Find where the given text appears and provide that cell's center as (X, Y) coordinate. 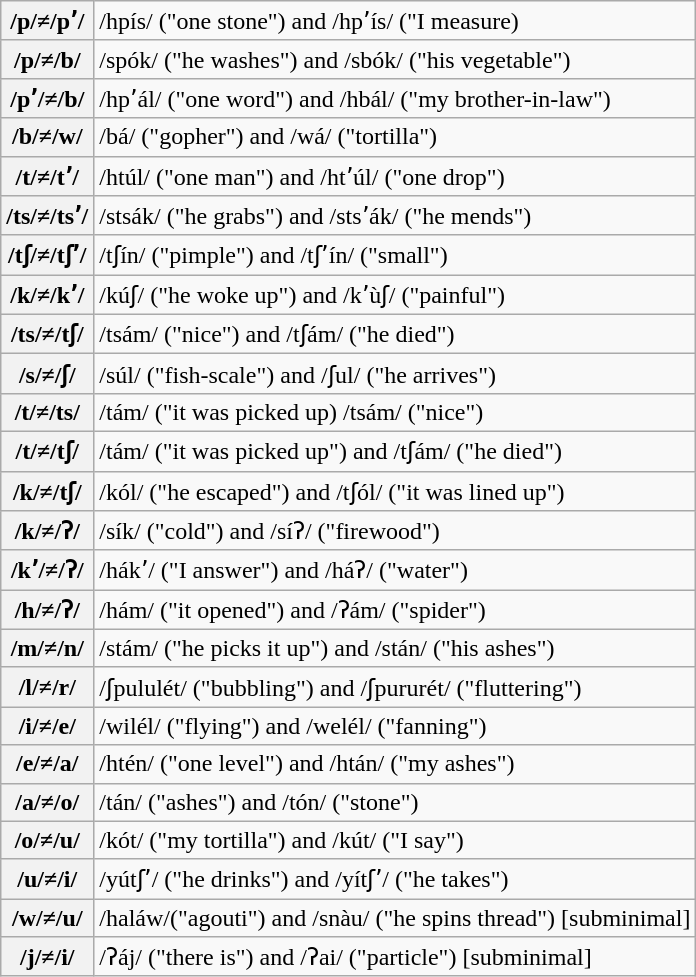
/pʼ/≠/b/ (48, 98)
/w/≠/u/ (48, 918)
/htén/ ("one level") and /htán/ ("my ashes") (395, 764)
/s/≠/ʃ/ (48, 374)
/tán/ ("ashes") and /tón/ ("stone") (395, 802)
/tʃ/≠/tʃʼ/ (48, 255)
/i/≠/e/ (48, 726)
/stám/ ("he picks it up") and /stán/ ("his ashes") (395, 648)
/stsák/ ("he grabs") and /stsʼák/ ("he mends") (395, 216)
/kʼ/≠/ʔ/ (48, 570)
/súl/ ("fish-scale") and /ʃul/ ("he arrives") (395, 374)
/hám/ ("it opened") and /ʔám/ ("spider") (395, 610)
/kúʃ/ ("he woke up") and /kʼùʃ/ ("painful") (395, 295)
/sík/ ("cold") and /síʔ/ ("firewood") (395, 531)
/o/≠/u/ (48, 840)
/t/≠/tʃ/ (48, 451)
/kót/ ("my tortilla") and /kút/ ("I say") (395, 840)
/j/≠/i/ (48, 957)
/wilél/ ("flying") and /welél/ ("fanning") (395, 726)
/kól/ ("he escaped") and /tʃól/ ("it was lined up") (395, 491)
/ts/≠/tʃ/ (48, 334)
/ts/≠/tsʼ/ (48, 216)
/k/≠/kʼ/ (48, 295)
/h/≠/ʔ/ (48, 610)
/htúl/ ("one man") and /htʼúl/ ("one drop") (395, 176)
/m/≠/n/ (48, 648)
/tám/ ("it was picked up") and /tʃám/ ("he died") (395, 451)
/u/≠/i/ (48, 879)
/p/≠/b/ (48, 59)
/spók/ ("he washes") and /sbók/ ("his vegetable") (395, 59)
/t/≠/tʼ/ (48, 176)
/hákʼ/ ("I answer") and /háʔ/ ("water") (395, 570)
/ʃpululét/ ("bubbling") and /ʃpururét/ ("fluttering") (395, 687)
/tʃín/ ("pimple") and /tʃʼín/ ("small") (395, 255)
/hpís/ ("one stone") and /hpʼís/ ("I measure) (395, 21)
/bá/ ("gopher") and /wá/ ("tortilla") (395, 137)
/p/≠/pʼ/ (48, 21)
/k/≠/ʔ/ (48, 531)
/k/≠/tʃ/ (48, 491)
/t/≠/ts/ (48, 412)
/a/≠/o/ (48, 802)
/tsám/ ("nice") and /tʃám/ ("he died") (395, 334)
/e/≠/a/ (48, 764)
/l/≠/r/ (48, 687)
/yútʃʼ/ ("he drinks") and /yítʃʼ/ ("he takes") (395, 879)
/b/≠/w/ (48, 137)
/tám/ ("it was picked up) /tsám/ ("nice") (395, 412)
/ʔáj/ ("there is") and /ʔai/ ("particle") [subminimal] (395, 957)
/hpʼál/ ("one word") and /hbál/ ("my brother-in-law") (395, 98)
/haláw/("agouti") and /snàu/ ("he spins thread") [subminimal] (395, 918)
